Detect which cell encompasses the target text, then output its [x, y] center coordinate. 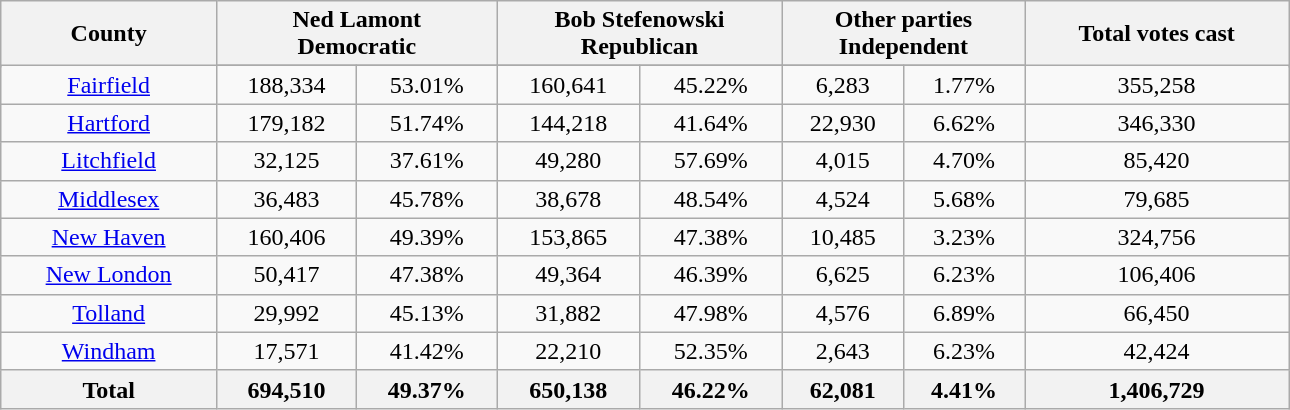
17,571 [287, 351]
160,641 [568, 85]
53.01% [427, 85]
324,756 [1157, 237]
Hartford [109, 123]
47.98% [712, 313]
1,406,729 [1157, 389]
Ned LamontDemocratic [357, 34]
42,424 [1157, 351]
62,081 [842, 389]
New Haven [109, 237]
County [109, 34]
57.69% [712, 161]
41.64% [712, 123]
Other partiesIndependent [904, 34]
6,625 [842, 275]
Windham [109, 351]
4,015 [842, 161]
10,485 [842, 237]
4,576 [842, 313]
49,280 [568, 161]
79,685 [1157, 199]
188,334 [287, 85]
51.74% [427, 123]
4.70% [964, 161]
179,182 [287, 123]
45.78% [427, 199]
3.23% [964, 237]
346,330 [1157, 123]
52.35% [712, 351]
66,450 [1157, 313]
6,283 [842, 85]
32,125 [287, 161]
160,406 [287, 237]
144,218 [568, 123]
Middlesex [109, 199]
6.62% [964, 123]
New London [109, 275]
50,417 [287, 275]
Total votes cast [1157, 34]
355,258 [1157, 85]
153,865 [568, 237]
22,210 [568, 351]
Total [109, 389]
4.41% [964, 389]
49,364 [568, 275]
1.77% [964, 85]
694,510 [287, 389]
2,643 [842, 351]
46.39% [712, 275]
4,524 [842, 199]
6.89% [964, 313]
5.68% [964, 199]
37.61% [427, 161]
31,882 [568, 313]
36,483 [287, 199]
Litchfield [109, 161]
41.42% [427, 351]
85,420 [1157, 161]
45.22% [712, 85]
Bob StefenowskiRepublican [640, 34]
38,678 [568, 199]
29,992 [287, 313]
106,406 [1157, 275]
46.22% [712, 389]
Fairfield [109, 85]
49.39% [427, 237]
45.13% [427, 313]
49.37% [427, 389]
22,930 [842, 123]
48.54% [712, 199]
Tolland [109, 313]
650,138 [568, 389]
